Find where the given text appears and provide that cell's center as [X, Y] coordinate. 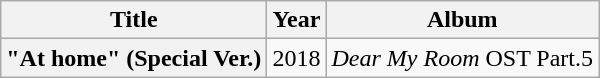
Title [134, 20]
"At home" (Special Ver.) [134, 58]
Album [462, 20]
2018 [296, 58]
Dear My Room OST Part.5 [462, 58]
Year [296, 20]
